From the cell containing the given text, extract its center point as (x, y) coordinate. 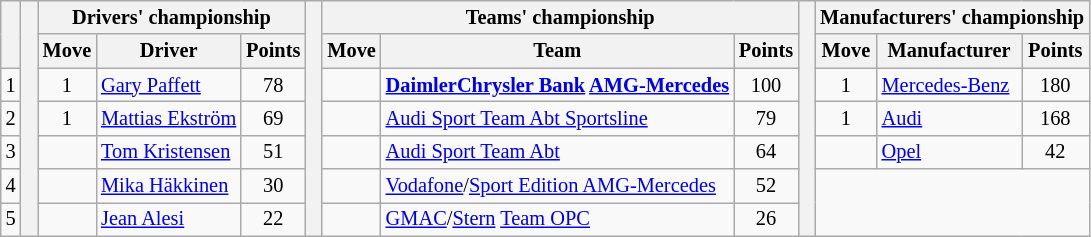
Audi (950, 118)
GMAC/Stern Team OPC (558, 219)
64 (766, 152)
Manufacturer (950, 51)
Audi Sport Team Abt Sportsline (558, 118)
100 (766, 85)
Gary Paffett (168, 85)
Driver (168, 51)
52 (766, 186)
22 (273, 219)
Mercedes-Benz (950, 85)
69 (273, 118)
2 (11, 118)
Drivers' championship (172, 17)
Mattias Ekström (168, 118)
Opel (950, 152)
51 (273, 152)
42 (1056, 152)
3 (11, 152)
Tom Kristensen (168, 152)
Teams' championship (560, 17)
180 (1056, 85)
79 (766, 118)
Jean Alesi (168, 219)
Mika Häkkinen (168, 186)
Audi Sport Team Abt (558, 152)
168 (1056, 118)
Team (558, 51)
Vodafone/Sport Edition AMG-Mercedes (558, 186)
DaimlerChrysler Bank AMG-Mercedes (558, 85)
26 (766, 219)
4 (11, 186)
78 (273, 85)
Manufacturers' championship (952, 17)
30 (273, 186)
5 (11, 219)
